Determine the (x, y) coordinate at the center of the cell enclosing the given text.  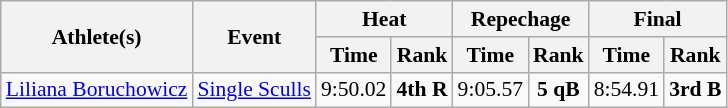
8:54.91 (626, 90)
3rd B (695, 90)
Single Sculls (254, 90)
9:05.57 (490, 90)
Event (254, 36)
Heat (384, 19)
9:50.02 (354, 90)
5 qB (558, 90)
Athlete(s) (97, 36)
Repechage (521, 19)
4th R (422, 90)
Final (658, 19)
Liliana Boruchowicz (97, 90)
